Search for the cell housing the specified text and yield its [x, y] center coordinate. 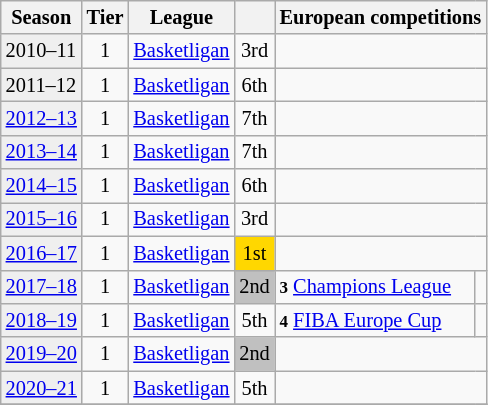
2017–18 [42, 287]
2020–21 [42, 388]
3 Champions League [376, 287]
1st [254, 253]
League [181, 17]
2018–19 [42, 320]
2014–15 [42, 186]
Tier [106, 17]
2019–20 [42, 354]
4 FIBA Europe Cup [376, 320]
Season [42, 17]
2010–11 [42, 51]
European competitions [381, 17]
2012–13 [42, 118]
2013–14 [42, 152]
2015–16 [42, 219]
2011–12 [42, 85]
2016–17 [42, 253]
